For the text-containing cell, return its midpoint in (x, y) coordinate format. 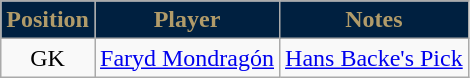
Notes (374, 20)
Player (186, 20)
Faryd Mondragón (186, 58)
GK (48, 58)
Position (48, 20)
Hans Backe's Pick (374, 58)
